Search for the cell housing the specified text and yield its [X, Y] center coordinate. 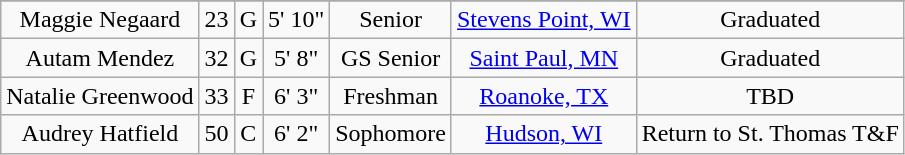
Stevens Point, WI [544, 20]
Hudson, WI [544, 134]
Audrey Hatfield [100, 134]
Natalie Greenwood [100, 96]
6' 3" [296, 96]
Freshman [391, 96]
Roanoke, TX [544, 96]
32 [216, 58]
F [248, 96]
Saint Paul, MN [544, 58]
Senior [391, 20]
Autam Mendez [100, 58]
23 [216, 20]
GS Senior [391, 58]
5' 10" [296, 20]
50 [216, 134]
Return to St. Thomas T&F [770, 134]
Maggie Negaard [100, 20]
Sophomore [391, 134]
5' 8" [296, 58]
C [248, 134]
6' 2" [296, 134]
TBD [770, 96]
33 [216, 96]
